Output the (X, Y) coordinate of the center of the cell containing the given text.  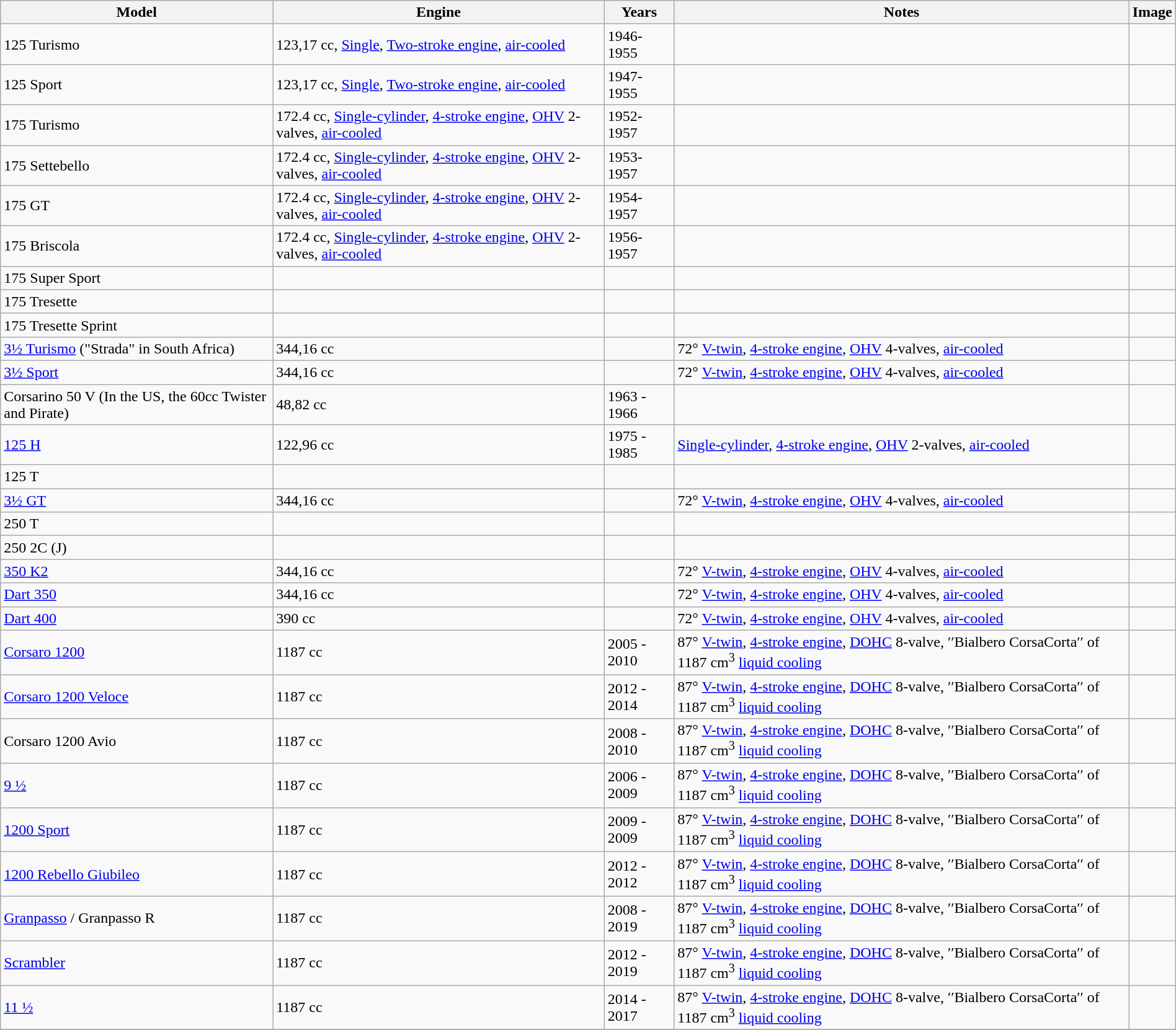
175 GT (136, 206)
2012 - 2014 (639, 697)
Corsaro 1200 (136, 652)
Notes (902, 12)
1200 Rebello Giubileo (136, 874)
250 T (136, 524)
Dart 400 (136, 618)
1200 Sport (136, 830)
48,82 cc (439, 404)
11 ½ (136, 1007)
175 Settebello (136, 165)
Dart 350 (136, 595)
1954-1957 (639, 206)
175 Tresette (136, 301)
Corsarino 50 V (In the US, the 60cc Twister and Pirate) (136, 404)
1975 - 1985 (639, 445)
1953-1957 (639, 165)
Engine (439, 12)
2009 - 2009 (639, 830)
125 H (136, 445)
Granpasso / Granpasso R (136, 918)
2012 - 2012 (639, 874)
3½ Turismo ("Strada" in South Africa) (136, 349)
Model (136, 12)
3½ GT (136, 500)
2005 - 2010 (639, 652)
Corsaro 1200 Veloce (136, 697)
Single-cylinder, 4-stroke engine, OHV 2-valves, air-cooled (902, 445)
1963 - 1966 (639, 404)
175 Tresette Sprint (136, 325)
3½ Sport (136, 372)
1952-1957 (639, 125)
125 T (136, 477)
175 Briscola (136, 246)
2008 - 2019 (639, 918)
1956-1957 (639, 246)
175 Super Sport (136, 278)
Corsaro 1200 Avio (136, 741)
2006 - 2009 (639, 786)
2008 - 2010 (639, 741)
Image (1152, 12)
1947-1955 (639, 84)
125 Turismo (136, 45)
350 K2 (136, 571)
125 Sport (136, 84)
2014 - 2017 (639, 1007)
122,96 cc (439, 445)
9 ½ (136, 786)
175 Turismo (136, 125)
Scrambler (136, 963)
390 cc (439, 618)
250 2C (J) (136, 548)
2012 - 2019 (639, 963)
1946-1955 (639, 45)
Years (639, 12)
